Provide the [X, Y] coordinate of the cell's center where the given text is located.  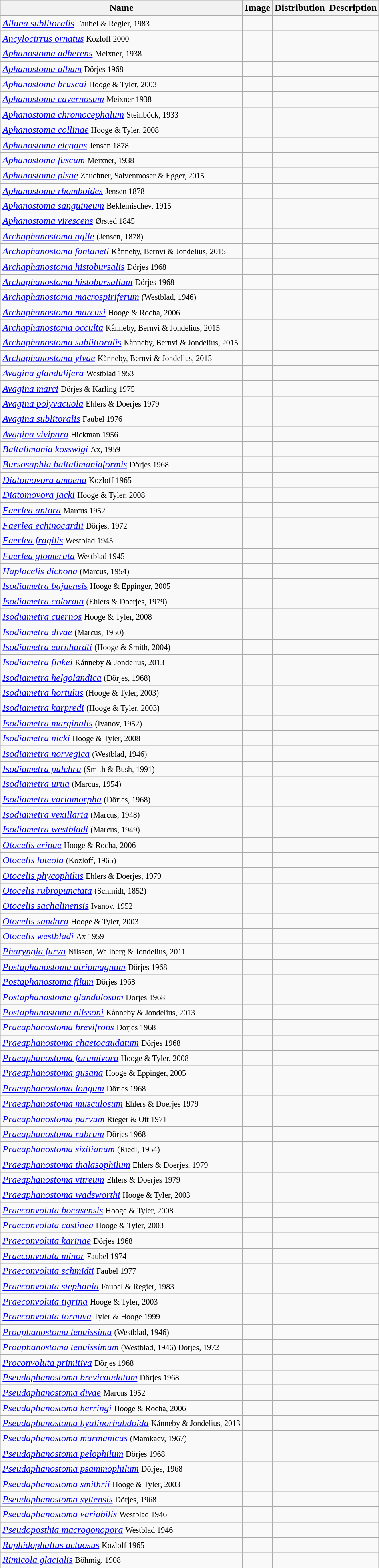
Praeconvoluta tornuva Tyler & Hooge 1999 [122, 1317]
Avagina glandulifera Westblad 1953 [122, 373]
Isodiametra karpredi (Hooge & Tyler, 2003) [122, 708]
Description [353, 8]
Isodiametra marginalis (Ivanov, 1952) [122, 723]
Faerlea fragilis Westblad 1945 [122, 541]
Faerlea antora Marcus 1952 [122, 510]
Isodiametra bajaensis Hooge & Eppinger, 2005 [122, 586]
Raphidophallus actuosus Kozloff 1965 [122, 1545]
Otocelis luteola (Kozloff, 1965) [122, 860]
Pseudaphanostoma syltensis Dörjes, 1968 [122, 1499]
Avagina polyvacuola Ehlers & Doerjes 1979 [122, 403]
Praeconvoluta tigrina Hooge & Tyler, 2003 [122, 1301]
Praeaphanostoma foramivora Hooge & Tyler, 2008 [122, 1058]
Aphanostoma chromocephalum Steinböck, 1933 [122, 114]
Ancylocirrus ornatus Kozloff 2000 [122, 38]
Praeaphanostoma chaetocaudatum Dörjes 1968 [122, 1043]
Pseudaphanostoma pelophilum Dörjes 1968 [122, 1454]
Proconvoluta primitiva Dörjes 1968 [122, 1362]
Faerlea echinocardii Dörjes, 1972 [122, 525]
Praeaphanostoma sizilianum (Riedl, 1954) [122, 1149]
Isodiametra nicki Hooge & Tyler, 2008 [122, 738]
Otocelis rubropunctata (Schmidt, 1852) [122, 890]
Archaphanostoma ylvae Kånneby, Bernvi & Jondelius, 2015 [122, 358]
Praeconvoluta castinea Hooge & Tyler, 2003 [122, 1225]
Isodiametra cuernos Hooge & Tyler, 2008 [122, 616]
Aphanostoma pisae Zauchner, Salvenmoser & Egger, 2015 [122, 175]
Isodiametra colorata (Ehlers & Doerjes, 1979) [122, 601]
Pseudaphanostoma hyalinorhabdoida Kånneby & Jondelius, 2013 [122, 1423]
Otocelis phycophilus Ehlers & Doerjes, 1979 [122, 875]
Postaphanostoma nilssoni Kånneby & Jondelius, 2013 [122, 1012]
Baltalimania kosswigi Ax, 1959 [122, 449]
Bursosaphia baltalimaniaformis Dörjes 1968 [122, 465]
Distribution [300, 8]
Pharyngia furva Nilsson, Wallberg & Jondelius, 2011 [122, 952]
Praeaphanostoma thalasophilum Ehlers & Doerjes, 1979 [122, 1165]
Aphanostoma elegans Jensen 1878 [122, 145]
Archaphanostoma histobursalis Dörjes 1968 [122, 267]
Archaphanostoma sublittoralis Kånneby, Bernvi & Jondelius, 2015 [122, 343]
Praeconvoluta schmidti Faubel 1977 [122, 1271]
Isodiametra earnhardti (Hooge & Smith, 2004) [122, 647]
Diatomovora amoena Kozloff 1965 [122, 480]
Aphanostoma adherens Meixner, 1938 [122, 54]
Pseudaphanostoma brevicaudatum Dörjes 1968 [122, 1377]
Image [257, 8]
Praeaphanostoma brevifrons Dörjes 1968 [122, 1027]
Praeaphanostoma parvum Rieger & Ott 1971 [122, 1119]
Isodiametra pulchra (Smith & Bush, 1991) [122, 769]
Aphanostoma rhomboides Jensen 1878 [122, 191]
Rimicola glacialis Böhmig, 1908 [122, 1560]
Archaphanostoma macrospiriferum (Westblad, 1946) [122, 297]
Postaphanostoma glandulosum Dörjes 1968 [122, 997]
Proaphanostoma tenuissimum (Westblad, 1946) Dörjes, 1972 [122, 1347]
Otocelis westbladi Ax 1959 [122, 936]
Otocelis erinae Hooge & Rocha, 2006 [122, 845]
Postaphanostoma atriomagnum Dörjes 1968 [122, 967]
Diatomovora jacki Hooge & Tyler, 2008 [122, 495]
Praeconvoluta minor Faubel 1974 [122, 1256]
Proaphanostoma tenuissima (Westblad, 1946) [122, 1332]
Isodiametra urua (Marcus, 1954) [122, 784]
Name [122, 8]
Praeconvoluta bocasensis Hooge & Tyler, 2008 [122, 1210]
Pseudaphanostoma smithrii Hooge & Tyler, 2003 [122, 1484]
Isodiametra variomorpha (Dörjes, 1968) [122, 799]
Otocelis sachalinensis Ivanov, 1952 [122, 906]
Avagina vivipara Hickman 1956 [122, 434]
Isodiametra helgolandica (Dörjes, 1968) [122, 678]
Pseudaphanostoma psammophilum Dörjes, 1968 [122, 1469]
Praeconvoluta karinae Dörjes 1968 [122, 1241]
Archaphanostoma occulta Kånneby, Bernvi & Jondelius, 2015 [122, 327]
Pseudoposthia macrogonopora Westblad 1946 [122, 1530]
Isodiametra westbladi (Marcus, 1949) [122, 830]
Praeaphanostoma gusana Hooge & Eppinger, 2005 [122, 1073]
Haplocelis dichona (Marcus, 1954) [122, 571]
Archaphanostoma agile (Jensen, 1878) [122, 236]
Isodiametra finkei Kånneby & Jondelius, 2013 [122, 662]
Aphanostoma virescens Ørsted 1845 [122, 221]
Praeaphanostoma longum Dörjes 1968 [122, 1088]
Pseudaphanostoma variabilis Westblad 1946 [122, 1514]
Avagina marci Dörjes & Karling 1975 [122, 388]
Praeconvoluta stephania Faubel & Regier, 1983 [122, 1286]
Aphanostoma sanguineum Beklemischev, 1915 [122, 206]
Aphanostoma album Dörjes 1968 [122, 69]
Otocelis sandara Hooge & Tyler, 2003 [122, 921]
Isodiametra norvegica (Westblad, 1946) [122, 754]
Isodiametra divae (Marcus, 1950) [122, 632]
Aphanostoma collinae Hooge & Tyler, 2008 [122, 130]
Praeaphanostoma rubrum Dörjes 1968 [122, 1134]
Aphanostoma bruscai Hooge & Tyler, 2003 [122, 84]
Aphanostoma fuscum Meixner, 1938 [122, 160]
Aphanostoma cavernosum Meixner 1938 [122, 99]
Archaphanostoma histobursalium Dörjes 1968 [122, 282]
Isodiametra hortulus (Hooge & Tyler, 2003) [122, 693]
Pseudaphanostoma herringi Hooge & Rocha, 2006 [122, 1408]
Praeaphanostoma wadsworthi Hooge & Tyler, 2003 [122, 1195]
Faerlea glomerata Westblad 1945 [122, 556]
Pseudaphanostoma divae Marcus 1952 [122, 1392]
Archaphanostoma fontaneti Kånneby, Bernvi & Jondelius, 2015 [122, 251]
Praeaphanostoma vitreum Ehlers & Doerjes 1979 [122, 1180]
Avagina sublitoralis Faubel 1976 [122, 419]
Praeaphanostoma musculosum Ehlers & Doerjes 1979 [122, 1103]
Pseudaphanostoma murmanicus (Mamkaev, 1967) [122, 1438]
Alluna sublitoralis Faubel & Regier, 1983 [122, 23]
Archaphanostoma marcusi Hooge & Rocha, 2006 [122, 312]
Postaphanostoma filum Dörjes 1968 [122, 982]
Isodiametra vexillaria (Marcus, 1948) [122, 814]
